Return [X, Y] of the center of cell containing provided text 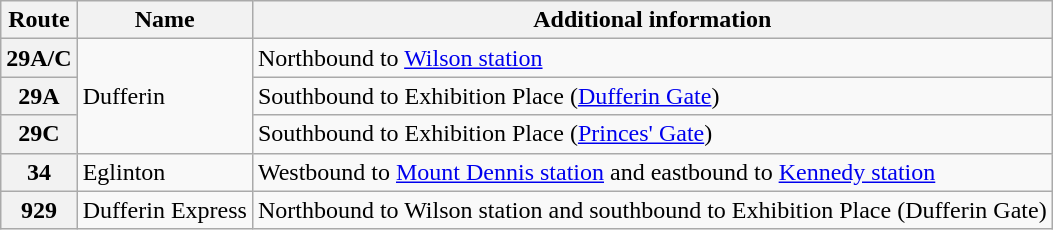
Additional information [652, 20]
Name [164, 20]
Northbound to Wilson station and southbound to Exhibition Place (Dufferin Gate) [652, 210]
Northbound to Wilson station [652, 58]
34 [39, 172]
29A/C [39, 58]
Eglinton [164, 172]
29C [39, 134]
Dufferin [164, 96]
29A [39, 96]
Route [39, 20]
Southbound to Exhibition Place (Princes' Gate) [652, 134]
Dufferin Express [164, 210]
929 [39, 210]
Westbound to Mount Dennis station and eastbound to Kennedy station [652, 172]
Southbound to Exhibition Place (Dufferin Gate) [652, 96]
